Find where the given text appears and provide that cell's center as [x, y] coordinate. 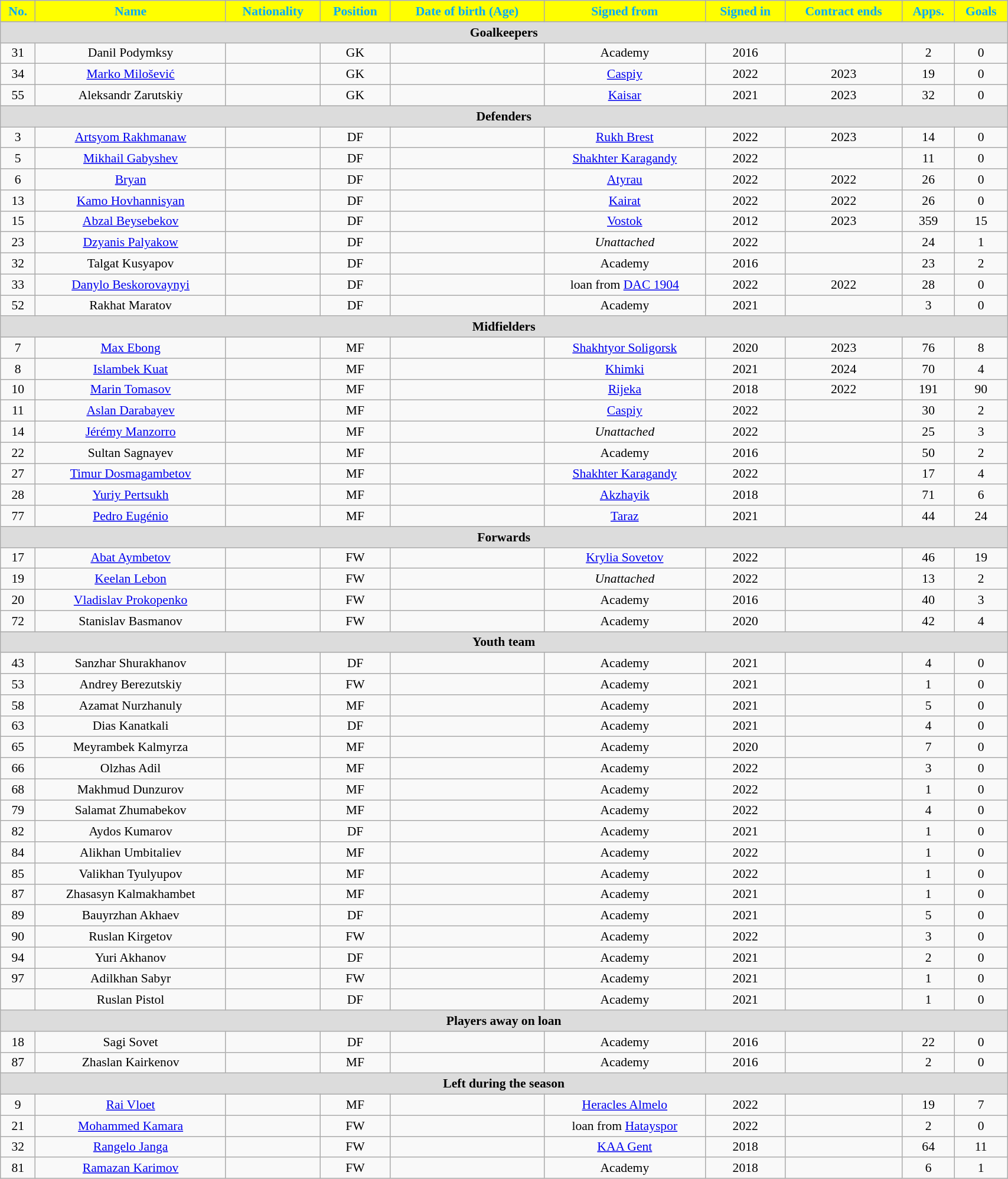
97 [18, 979]
Valikhan Tyulyupov [131, 874]
Alikhan Umbitaliev [131, 853]
42 [928, 621]
Name [131, 11]
58 [18, 706]
Kamo Hovhannisyan [131, 201]
55 [18, 96]
359 [928, 221]
79 [18, 811]
52 [18, 306]
Ruslan Pistol [131, 1000]
Akzhayik [625, 495]
Max Ebong [131, 348]
Yuriy Pertsukh [131, 495]
Taraz [625, 516]
89 [18, 916]
Goalkeepers [504, 32]
Olzhas Adil [131, 769]
Rijeka [625, 390]
Players away on loan [504, 1021]
Aleksandr Zarutskiy [131, 96]
Meyrambek Kalmyrza [131, 747]
Aydos Kumarov [131, 832]
Nationality [273, 11]
Midfielders [504, 327]
76 [928, 348]
No. [18, 11]
84 [18, 853]
Date of birth (Age) [467, 11]
94 [18, 958]
Bauyrzhan Akhaev [131, 916]
72 [18, 621]
68 [18, 789]
2024 [844, 369]
Sagi Sovet [131, 1042]
27 [18, 474]
40 [928, 600]
31 [18, 53]
Dias Kanatkali [131, 726]
44 [928, 516]
18 [18, 1042]
Signed in [745, 11]
Keelan Lebon [131, 579]
Goals [981, 11]
82 [18, 832]
Sanzhar Shurakhanov [131, 664]
2012 [745, 221]
Left during the season [504, 1084]
Vladislav Prokopenko [131, 600]
Heracles Almelo [625, 1105]
46 [928, 558]
34 [18, 74]
Bryan [131, 179]
loan from Hatayspor [625, 1126]
Talgat Kusyapov [131, 264]
Contract ends [844, 11]
77 [18, 516]
Salamat Zhumabekov [131, 811]
loan from DAC 1904 [625, 285]
9 [18, 1105]
66 [18, 769]
64 [928, 1147]
Jérémy Manzorro [131, 432]
Adilkhan Sabyr [131, 979]
Shakhtyor Soligorsk [625, 348]
Rai Vloet [131, 1105]
Makhmud Dunzurov [131, 789]
Islambek Kuat [131, 369]
Kairat [625, 201]
53 [18, 684]
Dzyanis Palyakow [131, 243]
Pedro Eugénio [131, 516]
Zhasasyn Kalmakhambet [131, 894]
Forwards [504, 537]
Defenders [504, 116]
Aslan Darabayev [131, 411]
Rakhat Maratov [131, 306]
63 [18, 726]
Danil Podymksy [131, 53]
71 [928, 495]
Marko Milošević [131, 74]
Sultan Sagnayev [131, 453]
Rukh Brest [625, 138]
Yuri Akhanov [131, 958]
Krylia Sovetov [625, 558]
Ruslan Kirgetov [131, 937]
43 [18, 664]
21 [18, 1126]
Mohammed Kamara [131, 1126]
Signed from [625, 11]
85 [18, 874]
20 [18, 600]
Apps. [928, 11]
Rangelo Janga [131, 1147]
191 [928, 390]
65 [18, 747]
81 [18, 1168]
10 [18, 390]
25 [928, 432]
Andrey Berezutskiy [131, 684]
Youth team [504, 642]
Abat Aymbetov [131, 558]
30 [928, 411]
Artsyom Rakhmanaw [131, 138]
Timur Dosmagambetov [131, 474]
Abzal Beysebekov [131, 221]
Kaisar [625, 96]
Mikhail Gabyshev [131, 159]
KAA Gent [625, 1147]
Khimki [625, 369]
Zhaslan Kairkenov [131, 1063]
Vostok [625, 221]
Azamat Nurzhanuly [131, 706]
33 [18, 285]
Ramazan Karimov [131, 1168]
Position [355, 11]
Marin Tomasov [131, 390]
Atyrau [625, 179]
Danylo Beskorovaynyi [131, 285]
Stanislav Basmanov [131, 621]
70 [928, 369]
50 [928, 453]
